For the text-containing cell, return its midpoint in [x, y] coordinate format. 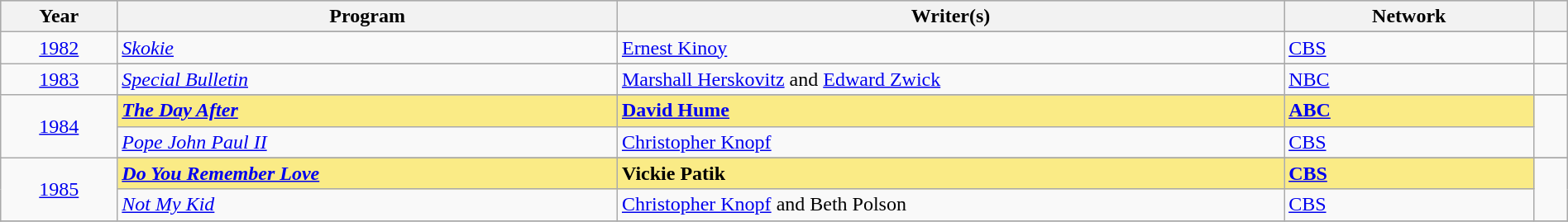
Marshall Herskovitz and Edward Zwick [950, 79]
Writer(s) [950, 17]
NBC [1409, 79]
1983 [60, 79]
The Day After [367, 111]
Special Bulletin [367, 79]
Christopher Knopf [950, 142]
Ernest Kinoy [950, 48]
Christopher Knopf and Beth Polson [950, 205]
1985 [60, 189]
1982 [60, 48]
1984 [60, 126]
Not My Kid [367, 205]
Network [1409, 17]
David Hume [950, 111]
Skokie [367, 48]
Program [367, 17]
ABC [1409, 111]
Pope John Paul II [367, 142]
Do You Remember Love [367, 173]
Year [60, 17]
Vickie Patik [950, 173]
